Scan for the cell matching the given text and deliver its [X, Y] coordinate at center. 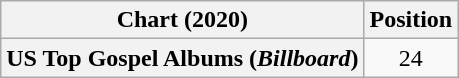
US Top Gospel Albums (Billboard) [182, 58]
24 [411, 58]
Position [411, 20]
Chart (2020) [182, 20]
